Output the (x, y) coordinate of the center of the cell containing the given text.  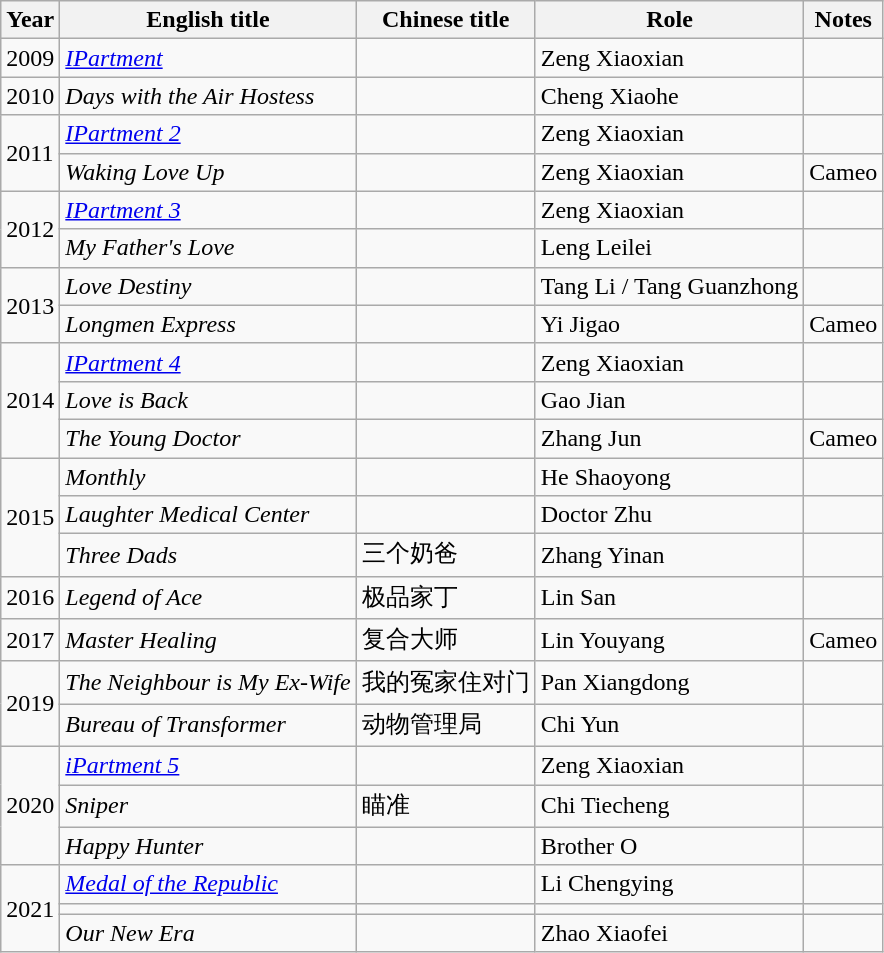
Yi Jigao (670, 324)
Bureau of Transformer (208, 726)
三个奶爸 (446, 556)
2013 (30, 305)
2010 (30, 96)
2019 (30, 704)
2020 (30, 806)
Our New Era (208, 933)
My Father's Love (208, 248)
Brother O (670, 846)
Zhang Jun (670, 438)
Monthly (208, 477)
Waking Love Up (208, 172)
Notes (844, 20)
Chinese title (446, 20)
动物管理局 (446, 726)
Love is Back (208, 400)
2012 (30, 229)
2016 (30, 598)
Doctor Zhu (670, 515)
English title (208, 20)
IPartment 4 (208, 362)
IPartment 3 (208, 210)
iPartment 5 (208, 765)
2015 (30, 518)
Role (670, 20)
Li Chengying (670, 884)
He Shaoyong (670, 477)
Cheng Xiaohe (670, 96)
Tang Li / Tang Guanzhong (670, 286)
瞄准 (446, 806)
Love Destiny (208, 286)
2021 (30, 908)
IPartment (208, 58)
Zhao Xiaofei (670, 933)
极品家丁 (446, 598)
Leng Leilei (670, 248)
Medal of the Republic (208, 884)
我的冤家住对门 (446, 682)
IPartment 2 (208, 134)
Year (30, 20)
Gao Jian (670, 400)
2014 (30, 400)
Pan Xiangdong (670, 682)
2017 (30, 640)
Happy Hunter (208, 846)
Chi Yun (670, 726)
Legend of Ace (208, 598)
The Young Doctor (208, 438)
Zhang Yinan (670, 556)
Lin San (670, 598)
Chi Tiecheng (670, 806)
The Neighbour is My Ex-Wife (208, 682)
2009 (30, 58)
Master Healing (208, 640)
Laughter Medical Center (208, 515)
Three Dads (208, 556)
Sniper (208, 806)
复合大师 (446, 640)
2011 (30, 153)
Lin Youyang (670, 640)
Longmen Express (208, 324)
Days with the Air Hostess (208, 96)
